Pinpoint the cell where the given text exists, returning its (x, y) midpoint coordinate. 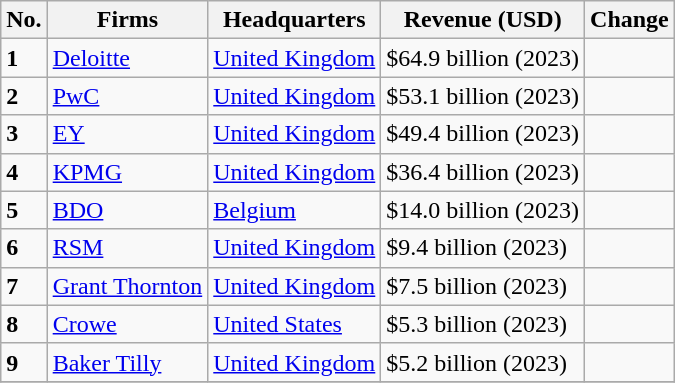
$5.2 billion (2023) (483, 362)
PwC (128, 96)
$5.3 billion (2023) (483, 324)
RSM (128, 248)
KPMG (128, 172)
Headquarters (294, 20)
Deloitte (128, 58)
Revenue (USD) (483, 20)
$14.0 billion (2023) (483, 210)
4 (24, 172)
5 (24, 210)
2 (24, 96)
$36.4 billion (2023) (483, 172)
7 (24, 286)
$49.4 billion (2023) (483, 134)
Belgium (294, 210)
3 (24, 134)
$7.5 billion (2023) (483, 286)
BDO (128, 210)
$64.9 billion (2023) (483, 58)
No. (24, 20)
EY (128, 134)
1 (24, 58)
Grant Thornton (128, 286)
Crowe (128, 324)
8 (24, 324)
Change (630, 20)
United States (294, 324)
Baker Tilly (128, 362)
9 (24, 362)
Firms (128, 20)
6 (24, 248)
$9.4 billion (2023) (483, 248)
$53.1 billion (2023) (483, 96)
